Provide the [x, y] coordinate of the cell's center where the given text is located.  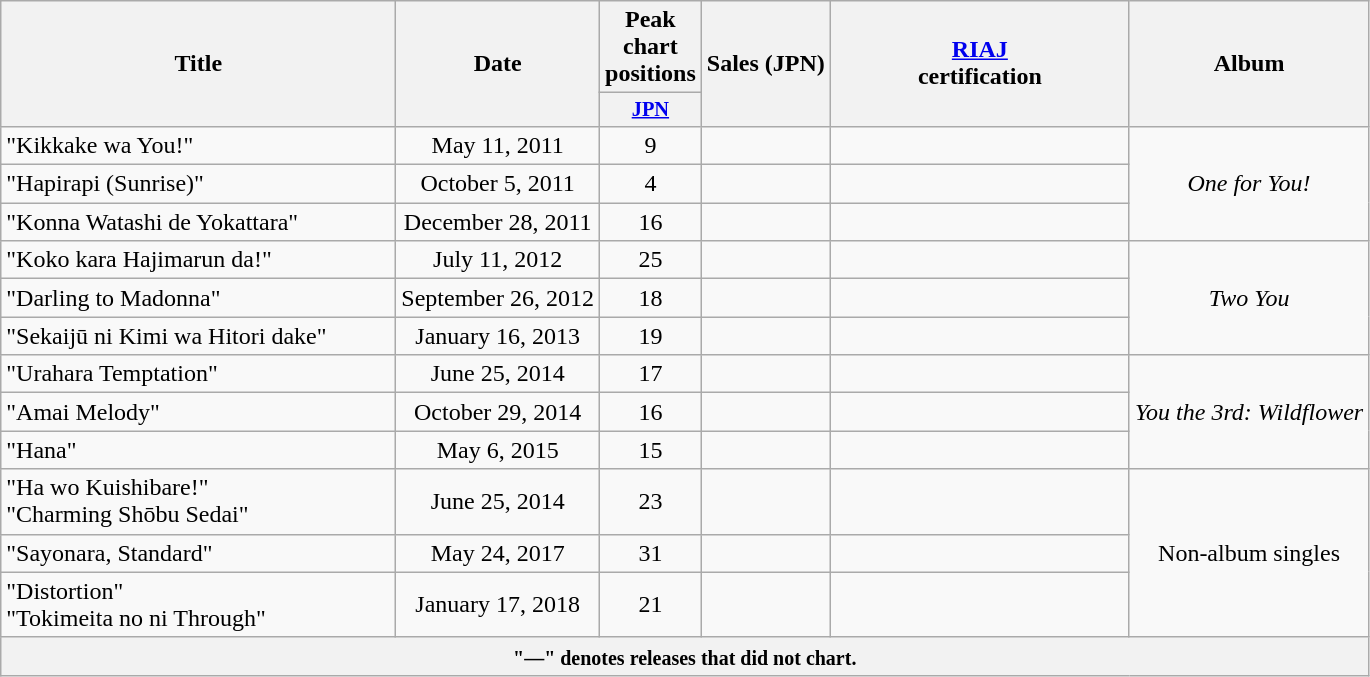
17 [651, 374]
May 11, 2011 [498, 145]
25 [651, 260]
Peak chart positions [651, 47]
Sales (JPN) [766, 64]
Date [498, 64]
One for You! [1248, 183]
"Darling to Madonna" [198, 298]
19 [651, 336]
May 24, 2017 [498, 553]
January 16, 2013 [498, 336]
21 [651, 604]
18 [651, 298]
23 [651, 502]
"Sayonara, Standard" [198, 553]
JPN [651, 110]
Non-album singles [1248, 553]
"Kikkake wa You!" [198, 145]
You the 3rd: Wildflower [1248, 412]
May 6, 2015 [498, 450]
September 26, 2012 [498, 298]
RIAJcertification [980, 64]
October 5, 2011 [498, 184]
Two You [1248, 298]
"Sekaijū ni Kimi wa Hitori dake" [198, 336]
"Koko kara Hajimarun da!" [198, 260]
"—" denotes releases that did not chart. [685, 656]
"Ha wo Kuishibare!""Charming Shōbu Sedai" [198, 502]
January 17, 2018 [498, 604]
October 29, 2014 [498, 412]
"Hapirapi (Sunrise)" [198, 184]
31 [651, 553]
"Amai Melody" [198, 412]
December 28, 2011 [498, 222]
9 [651, 145]
"Urahara Temptation" [198, 374]
"Hana" [198, 450]
Title [198, 64]
July 11, 2012 [498, 260]
"Distortion""Tokimeita no ni Through" [198, 604]
4 [651, 184]
Album [1248, 64]
15 [651, 450]
"Konna Watashi de Yokattara" [198, 222]
